Provide the (X, Y) coordinate of the cell's center where the given text is located.  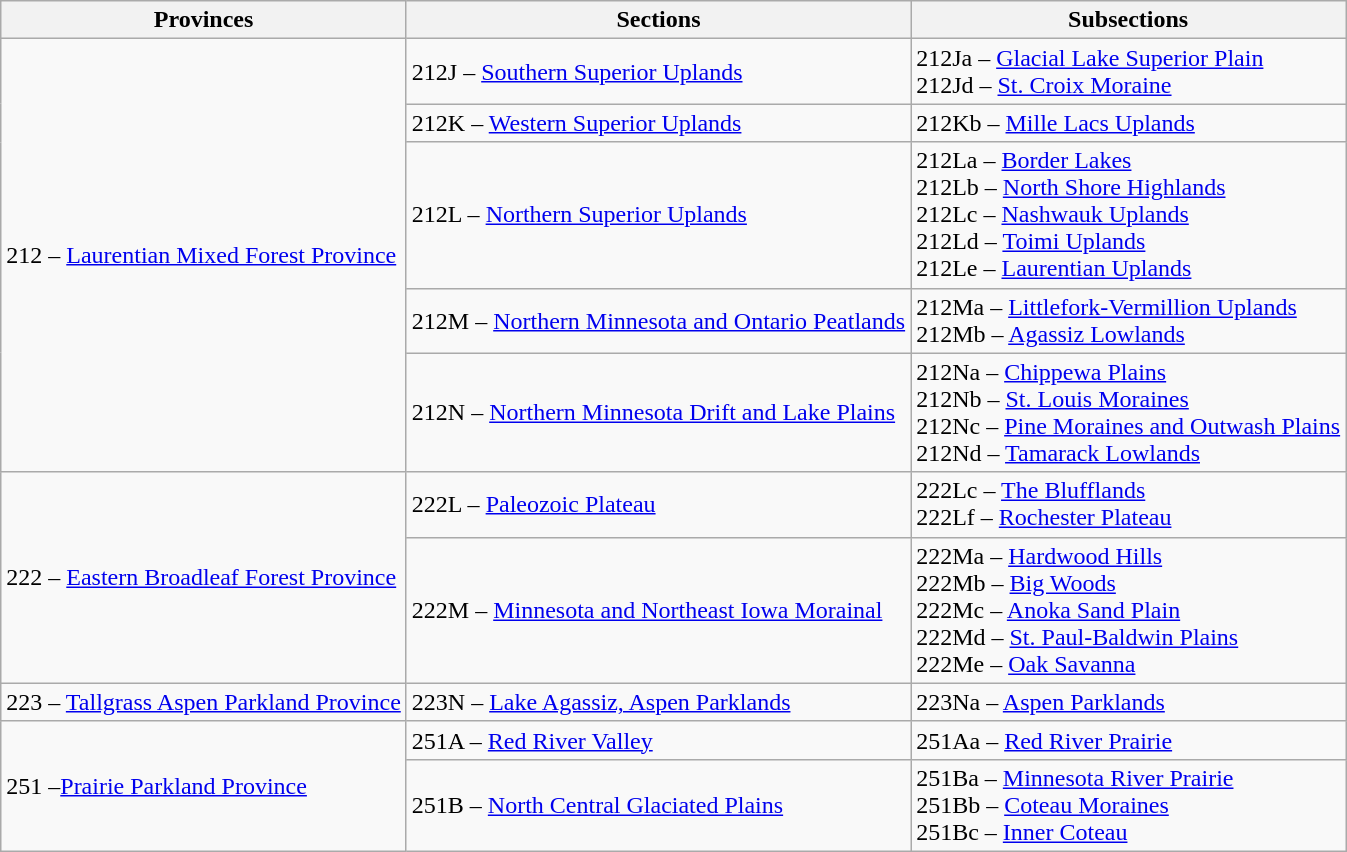
212N – Northern Minnesota Drift and Lake Plains (658, 412)
251Ba – Minnesota River Prairie251Bb – Coteau Moraines251Bc – Inner Coteau (1128, 805)
251B – North Central Glaciated Plains (658, 805)
222M – Minnesota and Northeast Iowa Morainal (658, 610)
251 –Prairie Parkland Province (204, 786)
212L – Northern Superior Uplands (658, 215)
212M – Northern Minnesota and Ontario Peatlands (658, 320)
251A – Red River Valley (658, 740)
212K – Western Superior Uplands (658, 123)
212La – Border Lakes212Lb – North Shore Highlands212Lc – Nashwauk Uplands212Ld – Toimi Uplands212Le – Laurentian Uplands (1128, 215)
251Aa – Red River Prairie (1128, 740)
212 – Laurentian Mixed Forest Province (204, 256)
212Ma – Littlefork-Vermillion Uplands212Mb – Agassiz Lowlands (1128, 320)
222 – Eastern Broadleaf Forest Province (204, 578)
212Na – Chippewa Plains212Nb – St. Louis Moraines212Nc – Pine Moraines and Outwash Plains212Nd – Tamarack Lowlands (1128, 412)
212J – Southern Superior Uplands (658, 72)
Provinces (204, 20)
212Kb – Mille Lacs Uplands (1128, 123)
Sections (658, 20)
223 – Tallgrass Aspen Parkland Province (204, 702)
222Ma – Hardwood Hills222Mb – Big Woods222Mc – Anoka Sand Plain222Md – St. Paul-Baldwin Plains222Me – Oak Savanna (1128, 610)
Subsections (1128, 20)
222Lc – The Blufflands222Lf – Rochester Plateau (1128, 504)
223Na – Aspen Parklands (1128, 702)
223N – Lake Agassiz, Aspen Parklands (658, 702)
222L – Paleozoic Plateau (658, 504)
212Ja – Glacial Lake Superior Plain212Jd – St. Croix Moraine (1128, 72)
